Detect which cell encompasses the target text, then output its (X, Y) center coordinate. 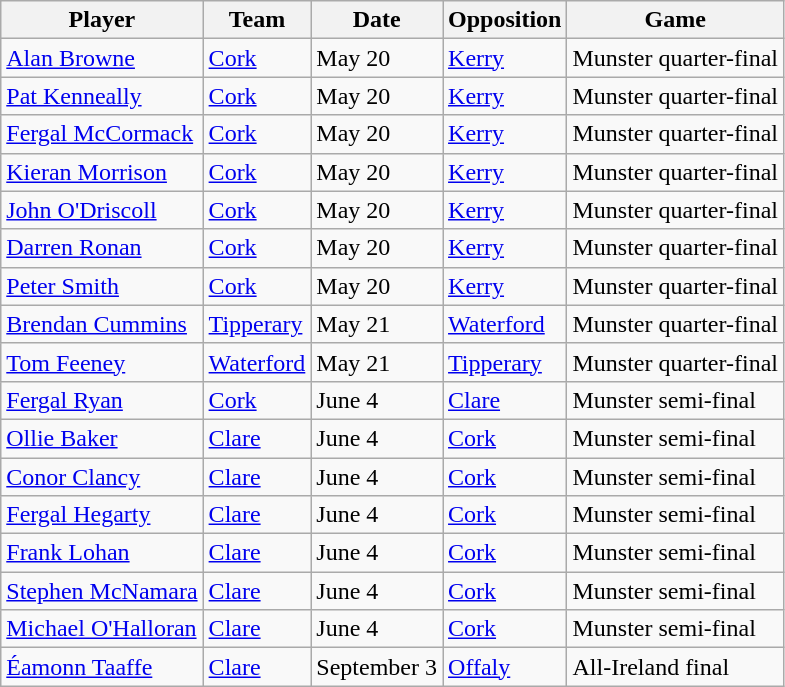
Game (676, 20)
Date (377, 20)
Tom Feeney (102, 362)
Stephen McNamara (102, 591)
Offaly (505, 667)
Brendan Cummins (102, 324)
Ollie Baker (102, 438)
Conor Clancy (102, 477)
All-Ireland final (676, 667)
Darren Ronan (102, 248)
September 3 (377, 667)
Frank Lohan (102, 553)
Fergal McCormack (102, 134)
Player (102, 20)
Kieran Morrison (102, 172)
Éamonn Taaffe (102, 667)
Peter Smith (102, 286)
Michael O'Halloran (102, 629)
Alan Browne (102, 58)
Team (257, 20)
Fergal Ryan (102, 400)
John O'Driscoll (102, 210)
Opposition (505, 20)
Fergal Hegarty (102, 515)
Pat Kenneally (102, 96)
